Provide the (X, Y) coordinate of the cell's center where the given text is located.  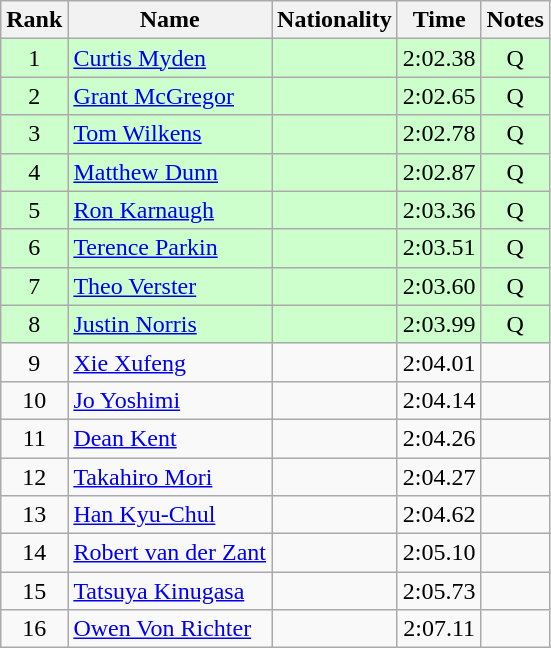
2:07.11 (439, 629)
2:04.27 (439, 477)
9 (34, 362)
2:02.38 (439, 58)
Tatsuya Kinugasa (170, 591)
Rank (34, 20)
2:05.10 (439, 553)
3 (34, 134)
Name (170, 20)
Jo Yoshimi (170, 400)
2:04.14 (439, 400)
Nationality (335, 20)
2:04.01 (439, 362)
Ron Karnaugh (170, 210)
Time (439, 20)
8 (34, 324)
14 (34, 553)
Theo Verster (170, 286)
2:03.36 (439, 210)
2:05.73 (439, 591)
2:03.99 (439, 324)
Dean Kent (170, 438)
2:02.65 (439, 96)
2:04.62 (439, 515)
Matthew Dunn (170, 172)
Takahiro Mori (170, 477)
1 (34, 58)
Xie Xufeng (170, 362)
4 (34, 172)
10 (34, 400)
6 (34, 248)
Curtis Myden (170, 58)
15 (34, 591)
Robert van der Zant (170, 553)
Terence Parkin (170, 248)
12 (34, 477)
13 (34, 515)
2 (34, 96)
Notes (515, 20)
2:03.60 (439, 286)
2:02.78 (439, 134)
Owen Von Richter (170, 629)
11 (34, 438)
Tom Wilkens (170, 134)
Grant McGregor (170, 96)
16 (34, 629)
Justin Norris (170, 324)
7 (34, 286)
2:02.87 (439, 172)
Han Kyu-Chul (170, 515)
2:04.26 (439, 438)
2:03.51 (439, 248)
5 (34, 210)
